Search for the cell housing the specified text and yield its [x, y] center coordinate. 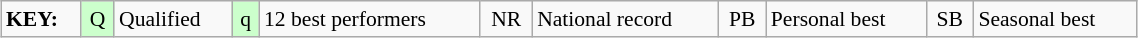
Qualified [173, 19]
q [246, 19]
NR [506, 19]
Seasonal best [1055, 19]
12 best performers [370, 19]
PB [742, 19]
Personal best [846, 19]
National record [626, 19]
SB [950, 19]
Q [98, 19]
KEY: [41, 19]
